Find where the given text appears and provide that cell's center as [x, y] coordinate. 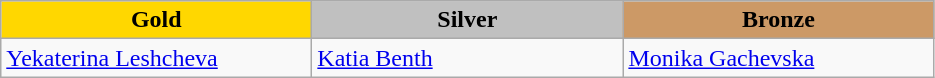
Yekaterina Leshcheva [156, 58]
Katia Benth [468, 58]
Silver [468, 20]
Monika Gachevska [778, 58]
Bronze [778, 20]
Gold [156, 20]
